Return the [x, y] coordinate for the center point of the cell that contains the specified text.  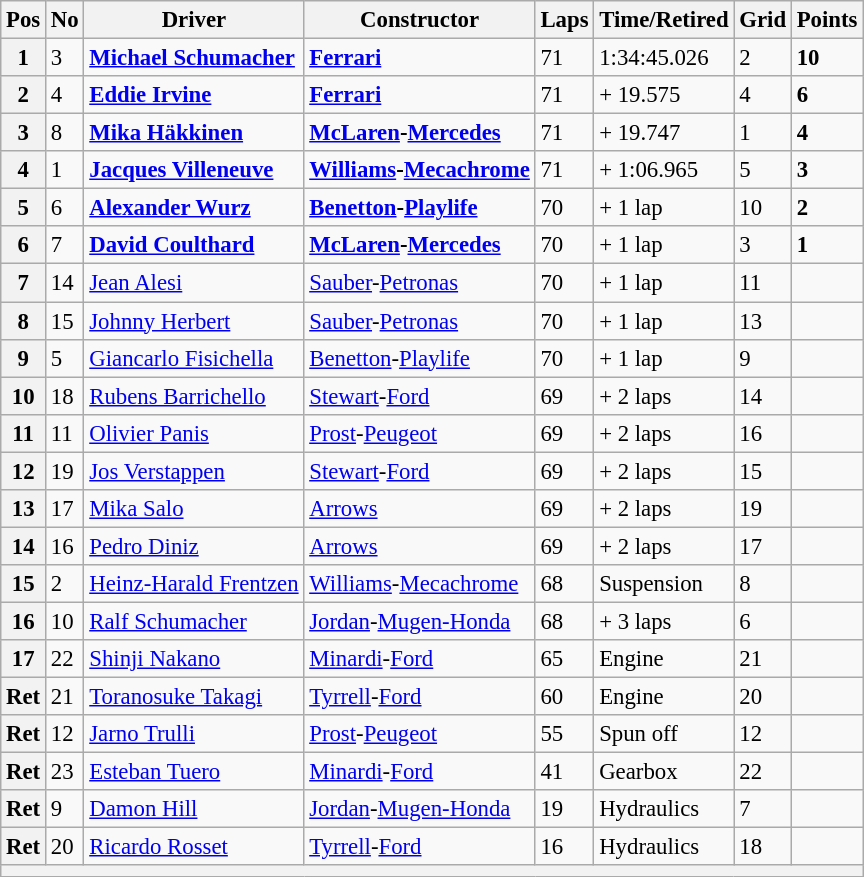
No [65, 20]
Rubens Barrichello [194, 396]
60 [564, 697]
+ 19.747 [664, 133]
Ralf Schumacher [194, 621]
Pos [24, 20]
Giancarlo Fisichella [194, 358]
+ 1:06.965 [664, 170]
Laps [564, 20]
Ricardo Rosset [194, 847]
Olivier Panis [194, 433]
Grid [762, 20]
Toranosuke Takagi [194, 697]
Johnny Herbert [194, 321]
1:34:45.026 [664, 58]
Jos Verstappen [194, 471]
Jarno Trulli [194, 734]
Suspension [664, 584]
Driver [194, 20]
23 [65, 772]
65 [564, 659]
Mika Häkkinen [194, 133]
Jacques Villeneuve [194, 170]
Damon Hill [194, 809]
Shinji Nakano [194, 659]
Pedro Diniz [194, 546]
Michael Schumacher [194, 58]
+ 3 laps [664, 621]
Gearbox [664, 772]
Mika Salo [194, 509]
Heinz-Harald Frentzen [194, 584]
+ 19.575 [664, 95]
Esteban Tuero [194, 772]
55 [564, 734]
Eddie Irvine [194, 95]
David Coulthard [194, 245]
Time/Retired [664, 20]
Jean Alesi [194, 283]
41 [564, 772]
Constructor [420, 20]
Alexander Wurz [194, 208]
Spun off [664, 734]
Points [826, 20]
